Scan for the cell matching the given text and deliver its [X, Y] coordinate at center. 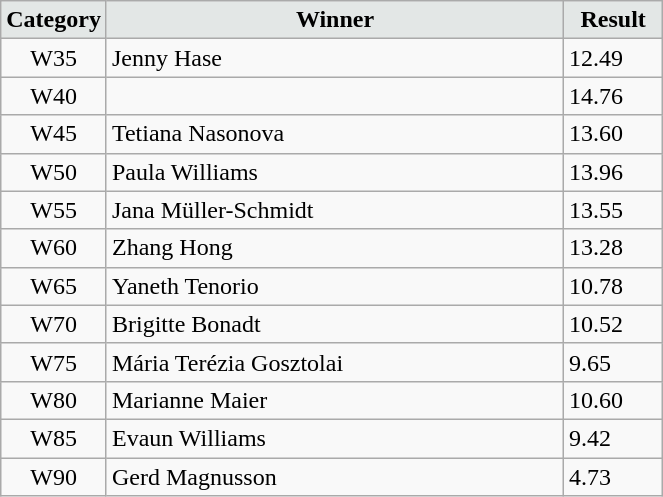
W50 [54, 172]
Zhang Hong [334, 248]
13.60 [614, 134]
W45 [54, 134]
Marianne Maier [334, 400]
Tetiana Nasonova [334, 134]
12.49 [614, 58]
W65 [54, 286]
13.96 [614, 172]
W90 [54, 477]
Winner [334, 20]
W85 [54, 438]
4.73 [614, 477]
Paula Williams [334, 172]
10.52 [614, 324]
Yaneth Tenorio [334, 286]
W70 [54, 324]
Jana Müller-Schmidt [334, 210]
10.78 [614, 286]
W55 [54, 210]
Category [54, 20]
13.55 [614, 210]
W35 [54, 58]
10.60 [614, 400]
9.42 [614, 438]
Mária Terézia Gosztolai [334, 362]
W60 [54, 248]
14.76 [614, 96]
Jenny Hase [334, 58]
9.65 [614, 362]
W75 [54, 362]
13.28 [614, 248]
W40 [54, 96]
Gerd Magnusson [334, 477]
Brigitte Bonadt [334, 324]
W80 [54, 400]
Evaun Williams [334, 438]
Result [614, 20]
